Capture the cell that displays the provided text and extract its [x, y] central coordinate. 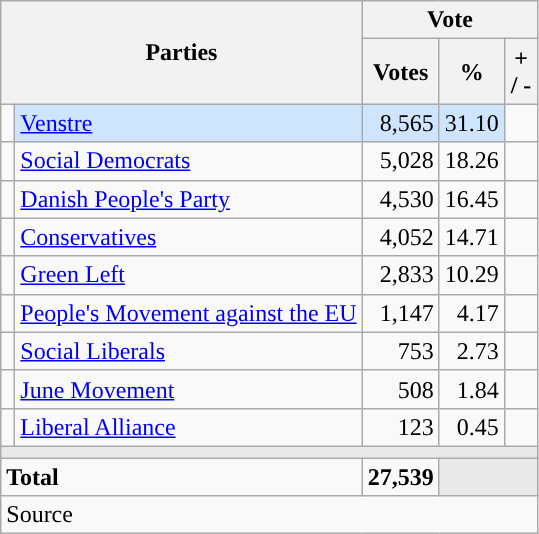
% [472, 72]
4,052 [400, 237]
10.29 [472, 275]
1.84 [472, 389]
Liberal Alliance [188, 427]
4,530 [400, 199]
Social Democrats [188, 161]
0.45 [472, 427]
18.26 [472, 161]
508 [400, 389]
Venstre [188, 123]
753 [400, 351]
Social Liberals [188, 351]
Total [182, 477]
Votes [400, 72]
16.45 [472, 199]
8,565 [400, 123]
People's Movement against the EU [188, 313]
Conservatives [188, 237]
Danish People's Party [188, 199]
1,147 [400, 313]
Vote [450, 20]
+ / - [521, 72]
Parties [182, 52]
5,028 [400, 161]
Source [270, 515]
27,539 [400, 477]
June Movement [188, 389]
123 [400, 427]
4.17 [472, 313]
31.10 [472, 123]
2.73 [472, 351]
2,833 [400, 275]
14.71 [472, 237]
Green Left [188, 275]
